Locate the cell with the specified text and output its (X, Y) center coordinate. 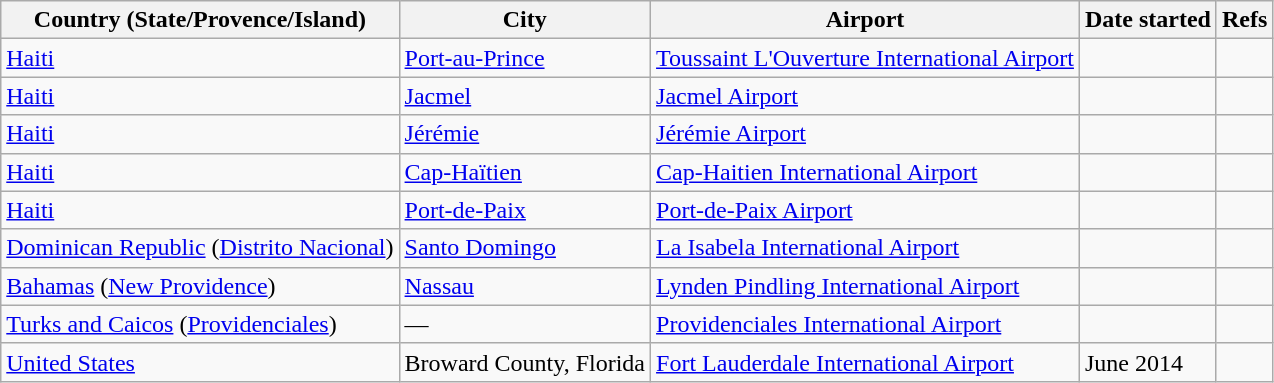
Santo Domingo (524, 248)
Lynden Pindling International Airport (866, 286)
Cap-Haïtien (524, 172)
Date started (1148, 20)
Jérémie Airport (866, 134)
Country (State/Provence/Island) (200, 20)
Airport (866, 20)
Dominican Republic (Distrito Nacional) (200, 248)
Turks and Caicos (Providenciales) (200, 324)
Toussaint L'Ouverture International Airport (866, 58)
Broward County, Florida (524, 362)
Fort Lauderdale International Airport (866, 362)
Jérémie (524, 134)
Port-au-Prince (524, 58)
Port-de-Paix Airport (866, 210)
City (524, 20)
Refs (1244, 20)
— (524, 324)
Bahamas (New Providence) (200, 286)
June 2014 (1148, 362)
Providenciales International Airport (866, 324)
Port-de-Paix (524, 210)
La Isabela International Airport (866, 248)
United States (200, 362)
Cap-Haitien International Airport (866, 172)
Jacmel Airport (866, 96)
Jacmel (524, 96)
Nassau (524, 286)
